Return [X, Y] of the center of cell containing provided text 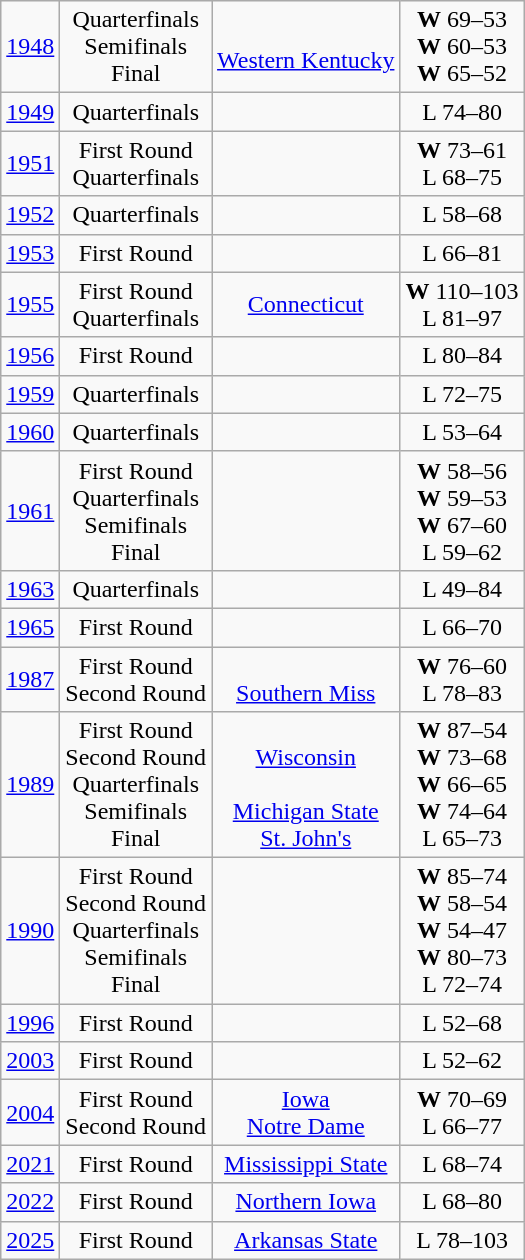
L 52–62 [462, 1061]
L 74–80 [462, 112]
2022 [30, 1202]
1987 [30, 678]
W 70–69L 66–77 [462, 1112]
L 49–84 [462, 589]
Arkansas State [306, 1240]
W 73–61L 68–75 [462, 164]
W 87–54W 73–68W 66–65W 74–64L 65–73 [462, 785]
Northern Iowa [306, 1202]
1955 [30, 304]
Western Kentucky [306, 47]
IowaNotre Dame [306, 1112]
1989 [30, 785]
1996 [30, 1023]
L 66–70 [462, 627]
Mississippi State [306, 1164]
W 110–103L 81–97 [462, 304]
1953 [30, 253]
2004 [30, 1112]
L 72–75 [462, 394]
2003 [30, 1061]
L 58–68 [462, 215]
L 68–80 [462, 1202]
1961 [30, 510]
WisconsinMichigan StateSt. John's [306, 785]
W 85–74W 58–54W 54–47W 80–73L 72–74 [462, 931]
L 78–103 [462, 1240]
1963 [30, 589]
Connecticut [306, 304]
L 68–74 [462, 1164]
Southern Miss [306, 678]
1965 [30, 627]
L 53–64 [462, 432]
L 80–84 [462, 356]
1949 [30, 112]
1990 [30, 931]
1956 [30, 356]
W 58–56W 59–53W 67–60L 59–62 [462, 510]
1951 [30, 164]
1960 [30, 432]
L 66–81 [462, 253]
First RoundQuarterfinalsSemifinalsFinal [136, 510]
W 76–60L 78–83 [462, 678]
2025 [30, 1240]
1952 [30, 215]
QuarterfinalsSemifinalsFinal [136, 47]
L 52–68 [462, 1023]
1948 [30, 47]
W 69–53W 60–53W 65–52 [462, 47]
2021 [30, 1164]
1959 [30, 394]
